Determine the [X, Y] coordinate at the center of the cell enclosing the given text.  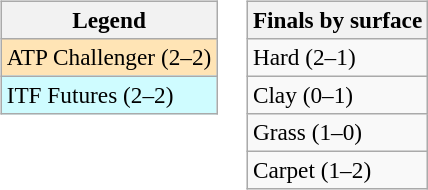
Finals by surface [337, 20]
Grass (1–0) [337, 133]
Clay (0–1) [337, 95]
Legend [108, 20]
Carpet (1–2) [337, 171]
ITF Futures (2–2) [108, 95]
ATP Challenger (2–2) [108, 57]
Hard (2–1) [337, 57]
